Capture the cell that displays the provided text and extract its (x, y) central coordinate. 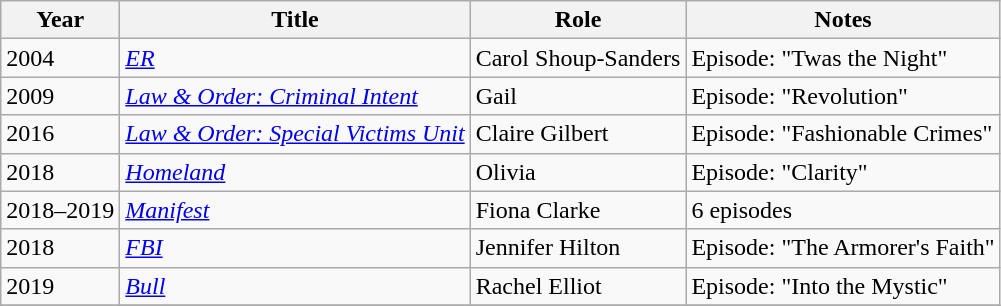
ER (295, 58)
Year (60, 20)
Fiona Clarke (578, 210)
2018–2019 (60, 210)
Claire Gilbert (578, 134)
Episode: "Revolution" (843, 96)
Episode: "Twas the Night" (843, 58)
Homeland (295, 172)
FBI (295, 248)
Episode: "The Armorer's Faith" (843, 248)
Carol Shoup-Sanders (578, 58)
Law & Order: Special Victims Unit (295, 134)
Episode: "Into the Mystic" (843, 286)
Bull (295, 286)
Role (578, 20)
Episode: "Fashionable Crimes" (843, 134)
Rachel Elliot (578, 286)
Olivia (578, 172)
2019 (60, 286)
Law & Order: Criminal Intent (295, 96)
Manifest (295, 210)
Title (295, 20)
2004 (60, 58)
Episode: "Clarity" (843, 172)
6 episodes (843, 210)
Jennifer Hilton (578, 248)
2016 (60, 134)
Gail (578, 96)
Notes (843, 20)
2009 (60, 96)
